Return (x, y) of the center of cell containing provided text 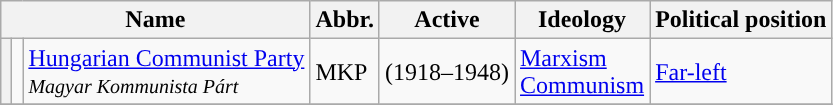
Abbr. (345, 20)
Political position (741, 20)
MKP (345, 72)
MarxismCommunism (582, 72)
Hungarian Communist PartyMagyar Kommunista Párt (166, 72)
(1918–1948) (446, 72)
Active (446, 20)
Ideology (582, 20)
Far-left (741, 72)
Name (156, 20)
